Pinpoint the cell where the given text exists, returning its (X, Y) midpoint coordinate. 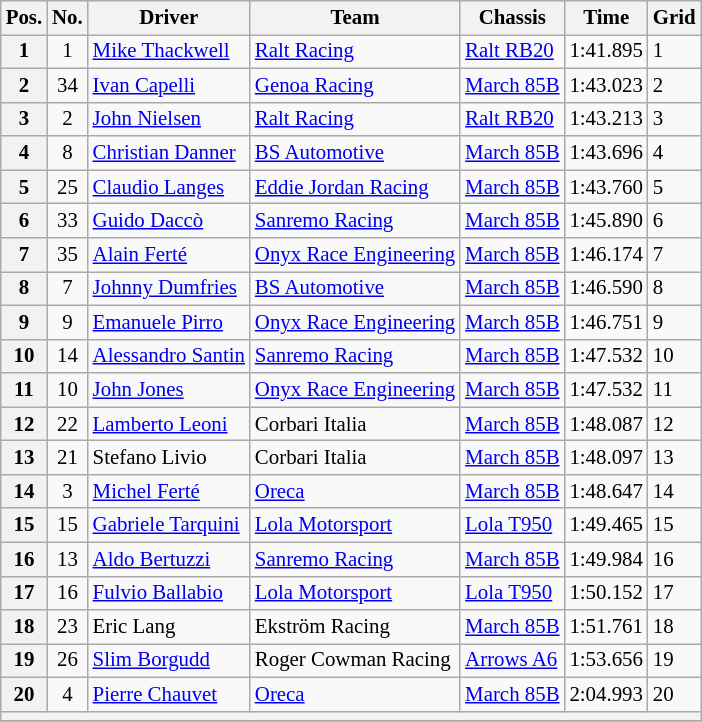
1:51.761 (606, 627)
1:46.174 (606, 255)
Driver (169, 18)
Team (355, 18)
1:43.213 (606, 119)
33 (68, 221)
Eddie Jordan Racing (355, 187)
22 (68, 424)
Roger Cowman Racing (355, 661)
1:50.152 (606, 593)
25 (68, 187)
1:53.656 (606, 661)
Christian Danner (169, 153)
Alessandro Santin (169, 356)
Arrows A6 (512, 661)
1:45.890 (606, 221)
1:43.760 (606, 187)
Pierre Chauvet (169, 695)
Grid (674, 18)
Gabriele Tarquini (169, 525)
Eric Lang (169, 627)
1:46.751 (606, 322)
21 (68, 458)
Johnny Dumfries (169, 288)
Fulvio Ballabio (169, 593)
Michel Ferté (169, 491)
1:41.895 (606, 51)
1:48.097 (606, 458)
23 (68, 627)
1:46.590 (606, 288)
Slim Borgudd (169, 661)
1:43.696 (606, 153)
2:04.993 (606, 695)
1:43.023 (606, 85)
1:48.087 (606, 424)
Ivan Capelli (169, 85)
Mike Thackwell (169, 51)
John Nielsen (169, 119)
1:49.465 (606, 525)
Stefano Livio (169, 458)
Chassis (512, 18)
26 (68, 661)
Genoa Racing (355, 85)
1:49.984 (606, 559)
Guido Daccò (169, 221)
No. (68, 18)
Lamberto Leoni (169, 424)
Ekström Racing (355, 627)
Claudio Langes (169, 187)
Alain Ferté (169, 255)
John Jones (169, 390)
34 (68, 85)
Pos. (24, 18)
Aldo Bertuzzi (169, 559)
1:48.647 (606, 491)
35 (68, 255)
Time (606, 18)
Emanuele Pirro (169, 322)
